Pinpoint the cell where the given text exists, returning its [X, Y] midpoint coordinate. 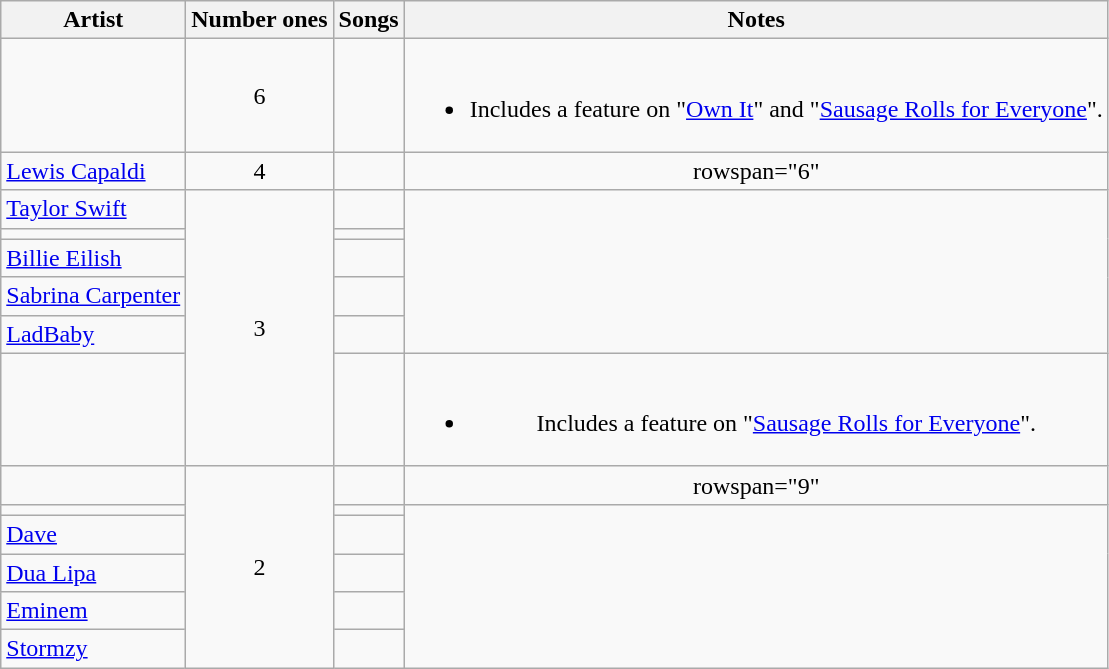
Notes [756, 20]
Sabrina Carpenter [94, 296]
rowspan="9" [756, 485]
Artist [94, 20]
Billie Eilish [94, 258]
Lewis Capaldi [94, 171]
6 [260, 96]
Dua Lipa [94, 573]
2 [260, 566]
Dave [94, 534]
Songs [368, 20]
LadBaby [94, 334]
Number ones [260, 20]
Includes a feature on "Own It" and "Sausage Rolls for Everyone". [756, 96]
Includes a feature on "Sausage Rolls for Everyone". [756, 410]
Stormzy [94, 649]
rowspan="6" [756, 171]
3 [260, 328]
Eminem [94, 611]
Taylor Swift [94, 209]
4 [260, 171]
